Extract the [X, Y] coordinate from the center of the cell holding the provided text.  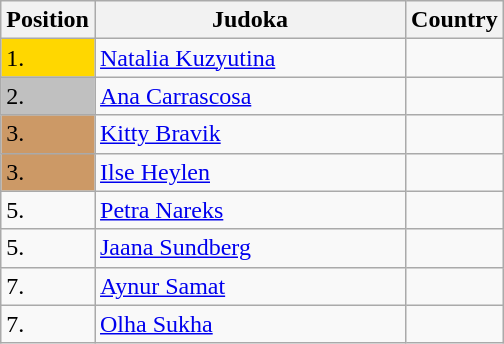
1. [48, 58]
Natalia Kuzyutina [250, 58]
Jaana Sundberg [250, 248]
Ilse Heylen [250, 172]
2. [48, 96]
Olha Sukha [250, 324]
Ana Carrascosa [250, 96]
Petra Nareks [250, 210]
Position [48, 20]
Aynur Samat [250, 286]
Country [455, 20]
Kitty Bravik [250, 134]
Judoka [250, 20]
